Extract the [X, Y] coordinate from the center of the cell holding the provided text.  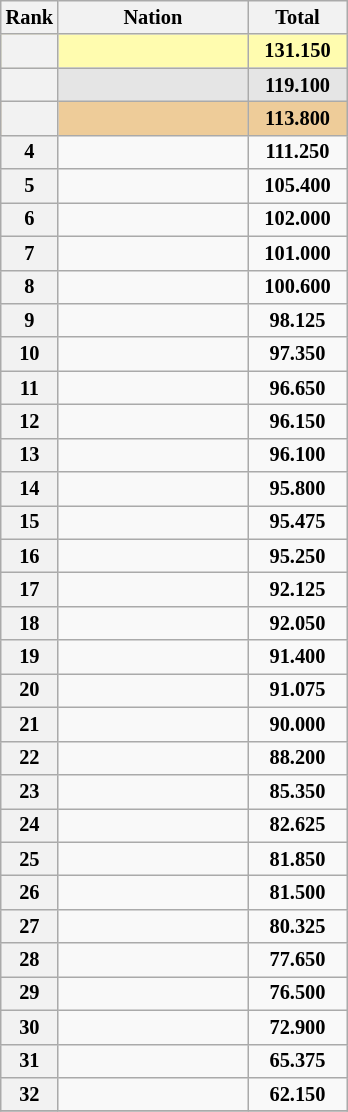
5 [30, 186]
131.150 [298, 51]
16 [30, 556]
81.500 [298, 892]
14 [30, 489]
Nation [153, 17]
96.100 [298, 455]
77.650 [298, 960]
91.400 [298, 657]
98.125 [298, 320]
81.850 [298, 859]
Rank [30, 17]
95.475 [298, 522]
82.625 [298, 825]
26 [30, 892]
101.000 [298, 253]
97.350 [298, 354]
10 [30, 354]
6 [30, 219]
25 [30, 859]
105.400 [298, 186]
119.100 [298, 85]
95.250 [298, 556]
100.600 [298, 287]
17 [30, 589]
12 [30, 421]
Total [298, 17]
13 [30, 455]
91.075 [298, 690]
32 [30, 1094]
7 [30, 253]
22 [30, 758]
62.150 [298, 1094]
90.000 [298, 724]
19 [30, 657]
76.500 [298, 993]
92.050 [298, 623]
88.200 [298, 758]
65.375 [298, 1061]
113.800 [298, 118]
96.150 [298, 421]
95.800 [298, 489]
31 [30, 1061]
30 [30, 1027]
102.000 [298, 219]
28 [30, 960]
4 [30, 152]
15 [30, 522]
23 [30, 791]
96.650 [298, 388]
8 [30, 287]
92.125 [298, 589]
18 [30, 623]
27 [30, 926]
11 [30, 388]
72.900 [298, 1027]
20 [30, 690]
85.350 [298, 791]
21 [30, 724]
9 [30, 320]
80.325 [298, 926]
111.250 [298, 152]
29 [30, 993]
24 [30, 825]
